Determine the (x, y) coordinate at the center of the cell enclosing the given text.  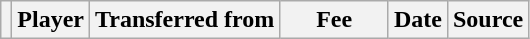
Transferred from (185, 20)
Player (51, 20)
Fee (334, 20)
Date (418, 20)
Source (488, 20)
